Locate the cell with the specified text and output its (X, Y) center coordinate. 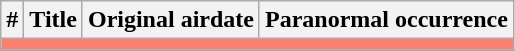
# (12, 20)
Paranormal occurrence (386, 20)
Title (54, 20)
Original airdate (170, 20)
